Pinpoint the cell where the given text exists, returning its (x, y) midpoint coordinate. 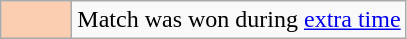
Match was won during extra time (239, 20)
